Output the (X, Y) coordinate of the center of the cell containing the given text.  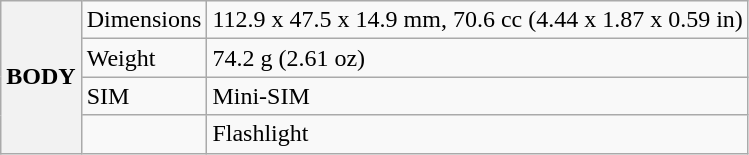
Flashlight (478, 134)
Weight (144, 58)
112.9 x 47.5 x 14.9 mm, 70.6 cc (4.44 x 1.87 x 0.59 in) (478, 20)
BODY (41, 77)
Dimensions (144, 20)
74.2 g (2.61 oz) (478, 58)
Mini-SIM (478, 96)
SIM (144, 96)
